Pinpoint the cell where the given text exists, returning its (X, Y) midpoint coordinate. 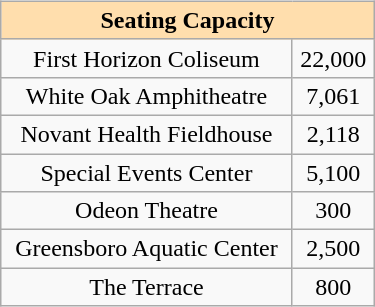
Novant Health Fieldhouse (146, 134)
White Oak Amphitheatre (146, 96)
7,061 (333, 96)
Special Events Center (146, 173)
Seating Capacity (188, 20)
300 (333, 211)
The Terrace (146, 287)
Greensboro Aquatic Center (146, 249)
2,118 (333, 134)
First Horizon Coliseum (146, 58)
2,500 (333, 249)
5,100 (333, 173)
800 (333, 287)
Odeon Theatre (146, 211)
22,000 (333, 58)
